From the cell containing the given text, extract its center point as (x, y) coordinate. 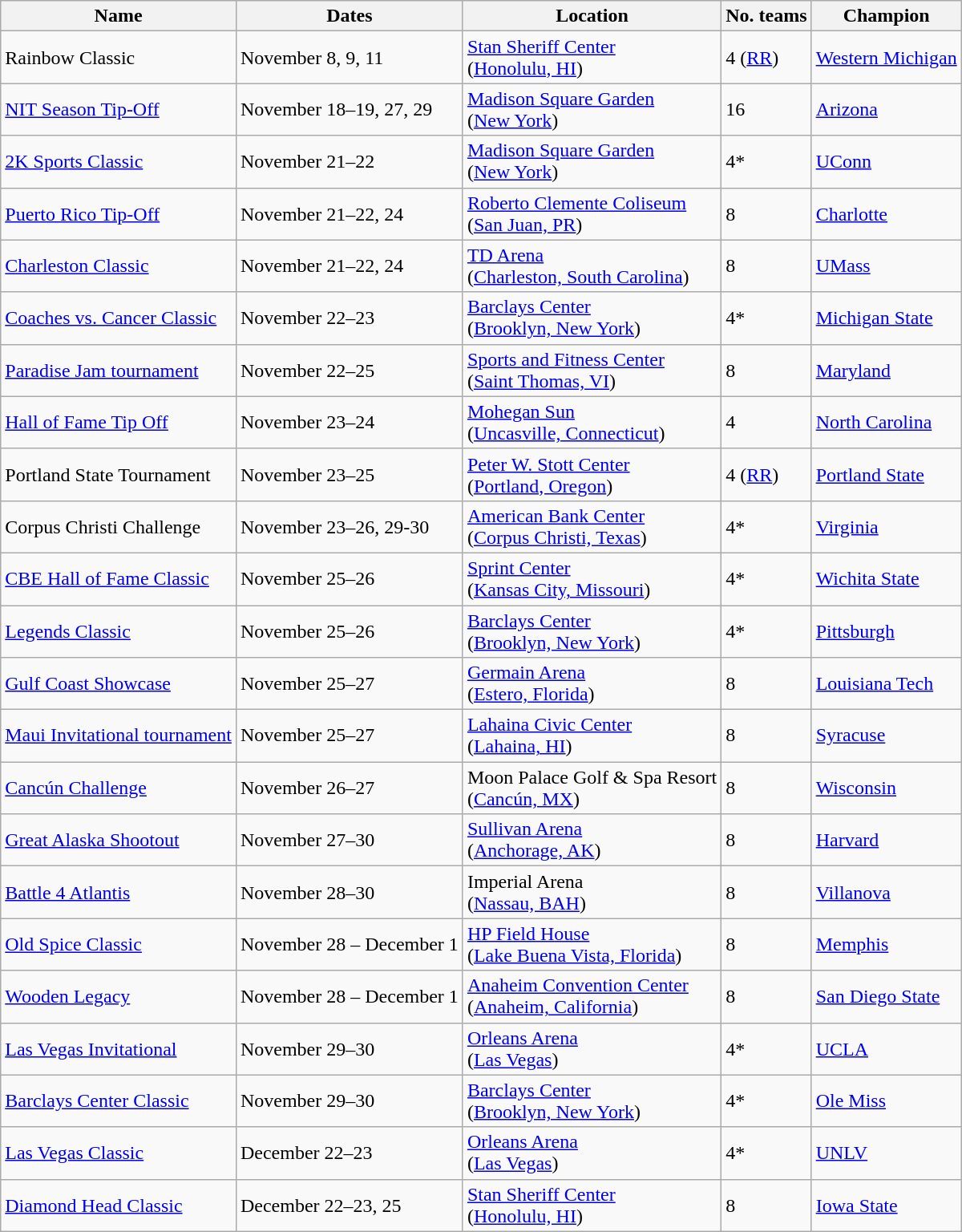
November 27–30 (350, 841)
Name (119, 16)
Anaheim Convention Center (Anaheim, California) (592, 996)
American Bank Center (Corpus Christi, Texas) (592, 526)
UNLV (887, 1153)
Wichita State (887, 579)
November 22–23 (350, 318)
Battle 4 Atlantis (119, 892)
Syracuse (887, 736)
Portland State (887, 475)
Portland State Tournament (119, 475)
November 23–24 (350, 422)
Harvard (887, 841)
December 22–23 (350, 1153)
Sprint Center (Kansas City, Missouri) (592, 579)
Sullivan Arena (Anchorage, AK) (592, 841)
Ole Miss (887, 1100)
16 (766, 109)
UCLA (887, 1049)
November 23–26, 29-30 (350, 526)
November 8, 9, 11 (350, 58)
Stan Sheriff Center(Honolulu, HI) (592, 58)
November 22–25 (350, 371)
Michigan State (887, 318)
Peter W. Stott Center (Portland, Oregon) (592, 475)
Corpus Christi Challenge (119, 526)
Louisiana Tech (887, 683)
Pittsburgh (887, 630)
North Carolina (887, 422)
Paradise Jam tournament (119, 371)
Western Michigan (887, 58)
Barclays Center Classic (119, 1100)
4 (766, 422)
November 18–19, 27, 29 (350, 109)
Great Alaska Shootout (119, 841)
Villanova (887, 892)
Lahaina Civic Center (Lahaina, HI) (592, 736)
Coaches vs. Cancer Classic (119, 318)
November 28–30 (350, 892)
November 21–22 (350, 162)
Maui Invitational tournament (119, 736)
December 22–23, 25 (350, 1205)
Roberto Clemente Coliseum (San Juan, PR) (592, 213)
Memphis (887, 945)
November 23–25 (350, 475)
Hall of Fame Tip Off (119, 422)
Old Spice Classic (119, 945)
Gulf Coast Showcase (119, 683)
Sports and Fitness Center (Saint Thomas, VI) (592, 371)
CBE Hall of Fame Classic (119, 579)
Charleston Classic (119, 266)
Legends Classic (119, 630)
Virginia (887, 526)
HP Field House (Lake Buena Vista, Florida) (592, 945)
UMass (887, 266)
TD Arena (Charleston, South Carolina) (592, 266)
Cancún Challenge (119, 788)
November 26–27 (350, 788)
Arizona (887, 109)
Diamond Head Classic (119, 1205)
Dates (350, 16)
Wisconsin (887, 788)
No. teams (766, 16)
Imperial Arena (Nassau, BAH) (592, 892)
Rainbow Classic (119, 58)
NIT Season Tip-Off (119, 109)
Charlotte (887, 213)
Las Vegas Classic (119, 1153)
Stan Sheriff Center (Honolulu, HI) (592, 1205)
Wooden Legacy (119, 996)
Maryland (887, 371)
Puerto Rico Tip-Off (119, 213)
Champion (887, 16)
Location (592, 16)
Moon Palace Golf & Spa Resort (Cancún, MX) (592, 788)
2K Sports Classic (119, 162)
Germain Arena (Estero, Florida) (592, 683)
Las Vegas Invitational (119, 1049)
UConn (887, 162)
Iowa State (887, 1205)
San Diego State (887, 996)
Mohegan Sun (Uncasville, Connecticut) (592, 422)
